Detect which cell encompasses the target text, then output its (X, Y) center coordinate. 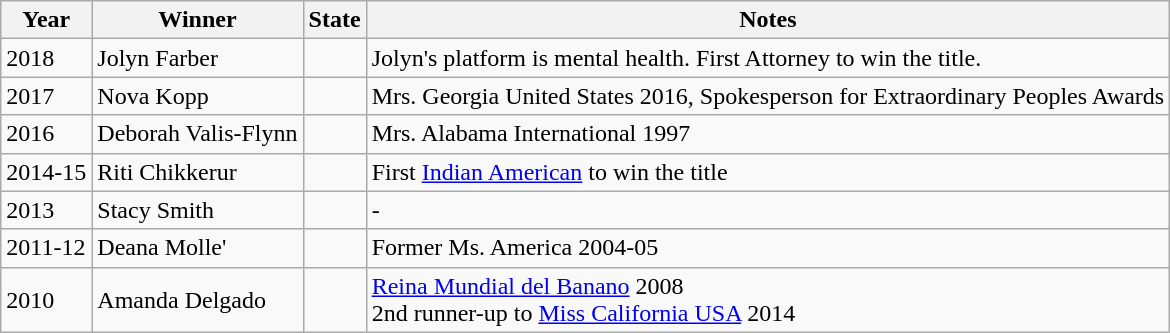
State (334, 20)
Former Ms. America 2004-05 (768, 248)
2018 (46, 58)
Reina Mundial del Banano 20082nd runner-up to Miss California USA 2014 (768, 300)
Winner (198, 20)
Stacy Smith (198, 210)
First Indian American to win the title (768, 172)
2013 (46, 210)
Mrs. Georgia United States 2016, Spokesperson for Extraordinary Peoples Awards (768, 96)
- (768, 210)
Jolyn Farber (198, 58)
Mrs. Alabama International 1997 (768, 134)
2017 (46, 96)
2010 (46, 300)
Deana Molle' (198, 248)
Riti Chikkerur (198, 172)
2016 (46, 134)
Deborah Valis-Flynn (198, 134)
Jolyn's platform is mental health. First Attorney to win the title. (768, 58)
Year (46, 20)
2011-12 (46, 248)
Amanda Delgado (198, 300)
Notes (768, 20)
2014-15 (46, 172)
Nova Kopp (198, 96)
